Find where the given text appears and provide that cell's center as [X, Y] coordinate. 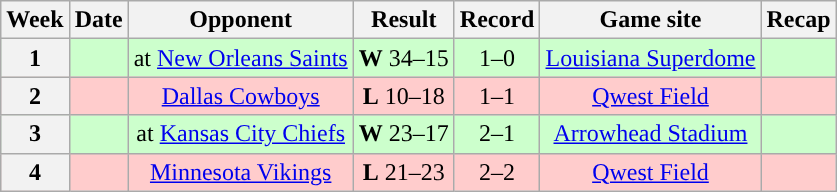
Opponent [240, 20]
Arrowhead Stadium [650, 134]
1–1 [497, 96]
L 10–18 [404, 96]
1–0 [497, 58]
2–2 [497, 172]
Week [35, 20]
at New Orleans Saints [240, 58]
Minnesota Vikings [240, 172]
W 23–17 [404, 134]
2–1 [497, 134]
W 34–15 [404, 58]
2 [35, 96]
4 [35, 172]
1 [35, 58]
at Kansas City Chiefs [240, 134]
3 [35, 134]
L 21–23 [404, 172]
Dallas Cowboys [240, 96]
Louisiana Superdome [650, 58]
Record [497, 20]
Date [98, 20]
Recap [798, 20]
Game site [650, 20]
Result [404, 20]
